Determine the (x, y) coordinate at the center of the cell enclosing the given text.  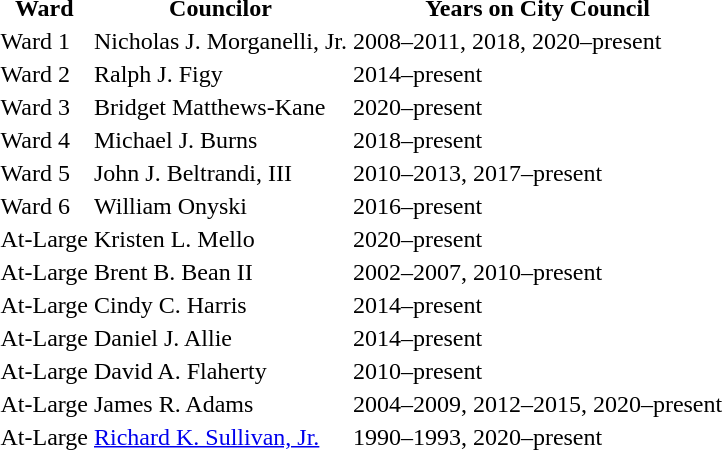
2016–present (537, 206)
John J. Beltrandi, III (221, 173)
William Onyski (221, 206)
Brent B. Bean II (221, 272)
2008–2011, 2018, 2020–present (537, 41)
2004–2009, 2012–2015, 2020–present (537, 404)
James R. Adams (221, 404)
2010–present (537, 371)
2002–2007, 2010–present (537, 272)
Nicholas J. Morganelli, Jr. (221, 41)
Cindy C. Harris (221, 305)
David A. Flaherty (221, 371)
Bridget Matthews-Kane (221, 107)
2018–present (537, 140)
Michael J. Burns (221, 140)
Ralph J. Figy (221, 74)
Daniel J. Allie (221, 338)
Kristen L. Mello (221, 239)
2010–2013, 2017–present (537, 173)
